Locate the cell with the specified text and output its [x, y] center coordinate. 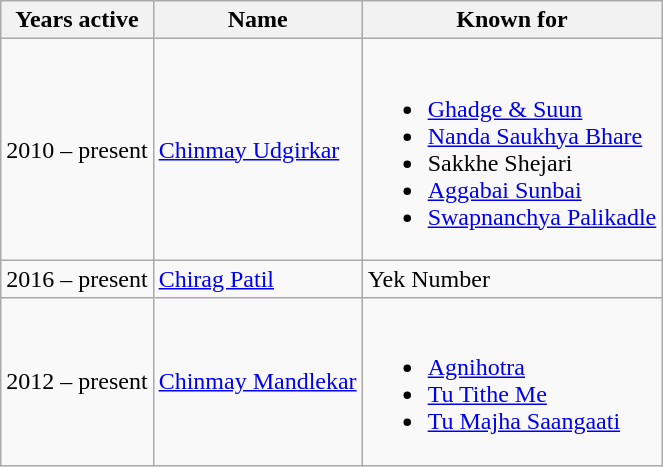
Known for [512, 20]
Chirag Patil [258, 279]
Chinmay Mandlekar [258, 382]
2016 – present [77, 279]
Ghadge & SuunNanda Saukhya BhareSakkhe ShejariAggabai SunbaiSwapnanchya Palikadle [512, 150]
Yek Number [512, 279]
2012 – present [77, 382]
Chinmay Udgirkar [258, 150]
Years active [77, 20]
Name [258, 20]
2010 – present [77, 150]
AgnihotraTu Tithe MeTu Majha Saangaati [512, 382]
